Find where the given text appears and provide that cell's center as [X, Y] coordinate. 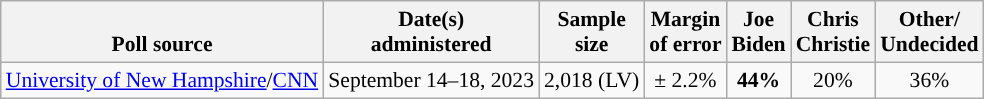
2,018 (LV) [592, 80]
Marginof error [685, 32]
20% [833, 80]
36% [929, 80]
September 14–18, 2023 [431, 80]
University of New Hampshire/CNN [162, 80]
ChrisChristie [833, 32]
Poll source [162, 32]
Samplesize [592, 32]
Date(s)administered [431, 32]
44% [759, 80]
JoeBiden [759, 32]
Other/Undecided [929, 32]
± 2.2% [685, 80]
